For the text-containing cell, return its midpoint in [X, Y] coordinate format. 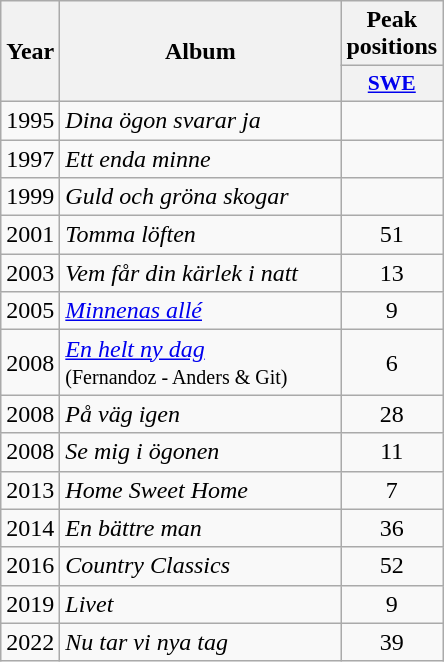
Dina ögon svarar ja [200, 120]
1999 [30, 197]
Album [200, 52]
2022 [30, 642]
1995 [30, 120]
En bättre man [200, 528]
En helt ny dag(Fernandoz - Anders & Git) [200, 362]
Peak positions [392, 34]
11 [392, 452]
2014 [30, 528]
51 [392, 235]
2013 [30, 490]
Livet [200, 604]
På väg igen [200, 414]
13 [392, 273]
52 [392, 566]
SWE [392, 84]
2019 [30, 604]
2005 [30, 311]
6 [392, 362]
2003 [30, 273]
Year [30, 52]
28 [392, 414]
Country Classics [200, 566]
Se mig i ögonen [200, 452]
Nu tar vi nya tag [200, 642]
36 [392, 528]
2001 [30, 235]
Ett enda minne [200, 159]
Vem får din kärlek i natt [200, 273]
39 [392, 642]
2016 [30, 566]
Tomma löften [200, 235]
7 [392, 490]
Guld och gröna skogar [200, 197]
Home Sweet Home [200, 490]
Minnenas allé [200, 311]
1997 [30, 159]
